From the cell containing the given text, extract its center point as [x, y] coordinate. 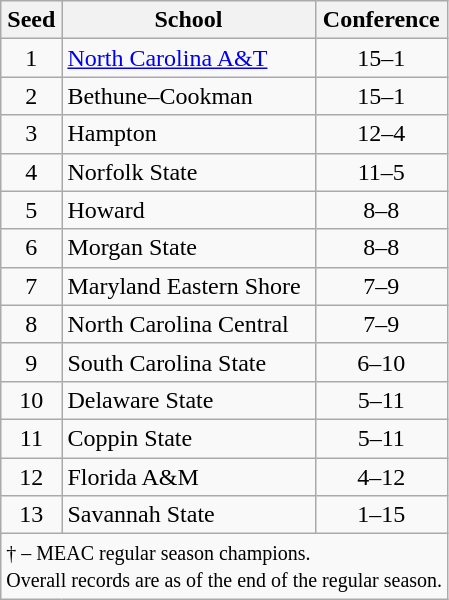
11 [32, 438]
Howard [188, 210]
Seed [32, 20]
9 [32, 362]
Coppin State [188, 438]
3 [32, 134]
12–4 [382, 134]
Bethune–Cookman [188, 96]
5 [32, 210]
Delaware State [188, 400]
1 [32, 58]
Morgan State [188, 248]
Maryland Eastern Shore [188, 286]
† – MEAC regular season champions.Overall records are as of the end of the regular season. [224, 566]
12 [32, 477]
1–15 [382, 515]
10 [32, 400]
Hampton [188, 134]
2 [32, 96]
6 [32, 248]
13 [32, 515]
Conference [382, 20]
6–10 [382, 362]
School [188, 20]
Norfolk State [188, 172]
Florida A&M [188, 477]
South Carolina State [188, 362]
North Carolina A&T [188, 58]
4 [32, 172]
Savannah State [188, 515]
11–5 [382, 172]
4–12 [382, 477]
8 [32, 324]
North Carolina Central [188, 324]
7 [32, 286]
